Detect which cell encompasses the target text, then output its [X, Y] center coordinate. 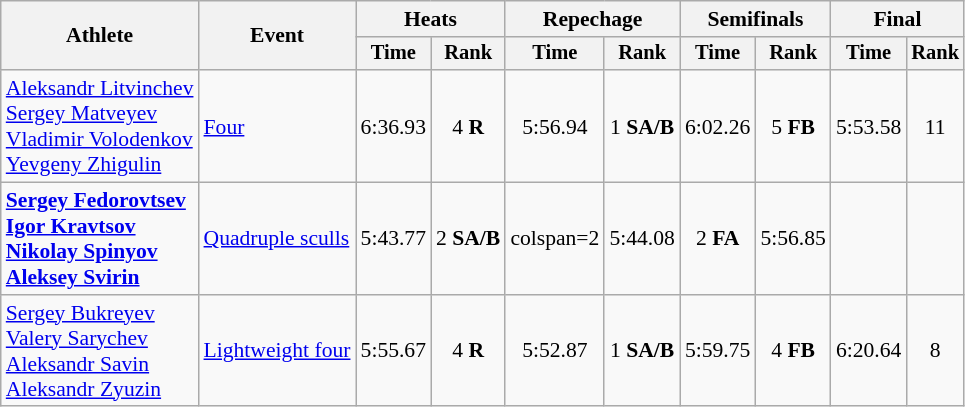
2 SA/B [468, 239]
Semifinals [756, 19]
5:59.75 [718, 351]
Sergey FedorovtsevIgor KravtsovNikolay SpinyovAleksey Svirin [100, 239]
6:02.26 [718, 126]
5:52.87 [554, 351]
Four [278, 126]
5:44.08 [642, 239]
5:43.77 [394, 239]
Final [898, 19]
4 FB [792, 351]
Lightweight four [278, 351]
5:53.58 [868, 126]
Sergey BukreyevValery SarychevAleksandr SavinAleksandr Zyuzin [100, 351]
6:36.93 [394, 126]
5 FB [792, 126]
Aleksandr LitvinchevSergey MatveyevVladimir VolodenkovYevgeny Zhigulin [100, 126]
5:56.94 [554, 126]
colspan=2 [554, 239]
11 [935, 126]
Athlete [100, 36]
2 FA [718, 239]
8 [935, 351]
5:56.85 [792, 239]
Repechage [592, 19]
Event [278, 36]
Heats [431, 19]
6:20.64 [868, 351]
5:55.67 [394, 351]
Quadruple sculls [278, 239]
